Find where the given text appears and provide that cell's center as [X, Y] coordinate. 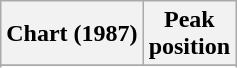
Chart (1987) [72, 34]
Peakposition [189, 34]
